From the cell containing the given text, extract its center point as [X, Y] coordinate. 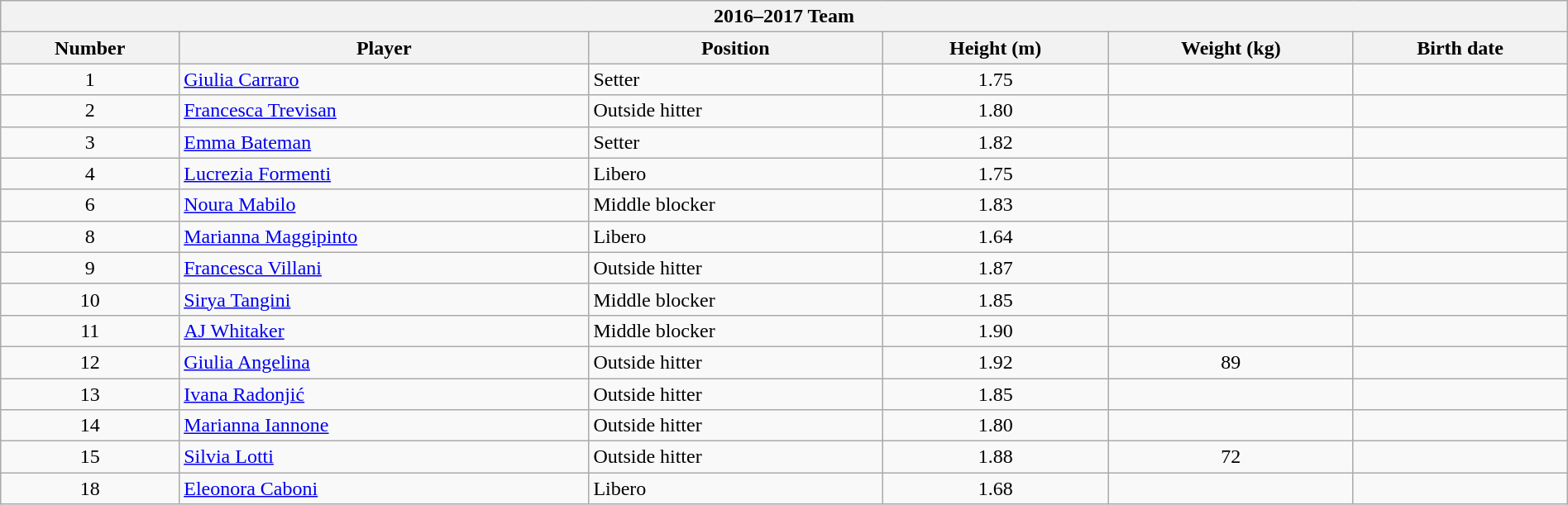
1.83 [996, 205]
1.68 [996, 488]
15 [90, 457]
4 [90, 174]
11 [90, 331]
1.64 [996, 236]
Emma Bateman [384, 142]
1.82 [996, 142]
Noura Mabilo [384, 205]
3 [90, 142]
1.88 [996, 457]
2016–2017 Team [784, 17]
Position [736, 48]
Ivana Radonjić [384, 394]
13 [90, 394]
Lucrezia Formenti [384, 174]
Francesca Trevisan [384, 111]
AJ Whitaker [384, 331]
Giulia Angelina [384, 362]
12 [90, 362]
1.90 [996, 331]
Birth date [1460, 48]
Marianna Iannone [384, 426]
Weight (kg) [1231, 48]
1 [90, 79]
Player [384, 48]
1.87 [996, 268]
Giulia Carraro [384, 79]
Silvia Lotti [384, 457]
18 [90, 488]
Eleonora Caboni [384, 488]
14 [90, 426]
Height (m) [996, 48]
10 [90, 299]
Sirya Tangini [384, 299]
9 [90, 268]
2 [90, 111]
6 [90, 205]
Number [90, 48]
Marianna Maggipinto [384, 236]
72 [1231, 457]
Francesca Villani [384, 268]
1.92 [996, 362]
89 [1231, 362]
8 [90, 236]
